Return the [X, Y] coordinate for the center point of the cell that contains the specified text.  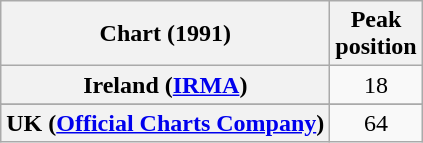
UK (Official Charts Company) [166, 123]
Ireland (IRMA) [166, 85]
18 [376, 85]
Chart (1991) [166, 34]
Peakposition [376, 34]
64 [376, 123]
